Provide the [X, Y] coordinate of the cell's center where the given text is located.  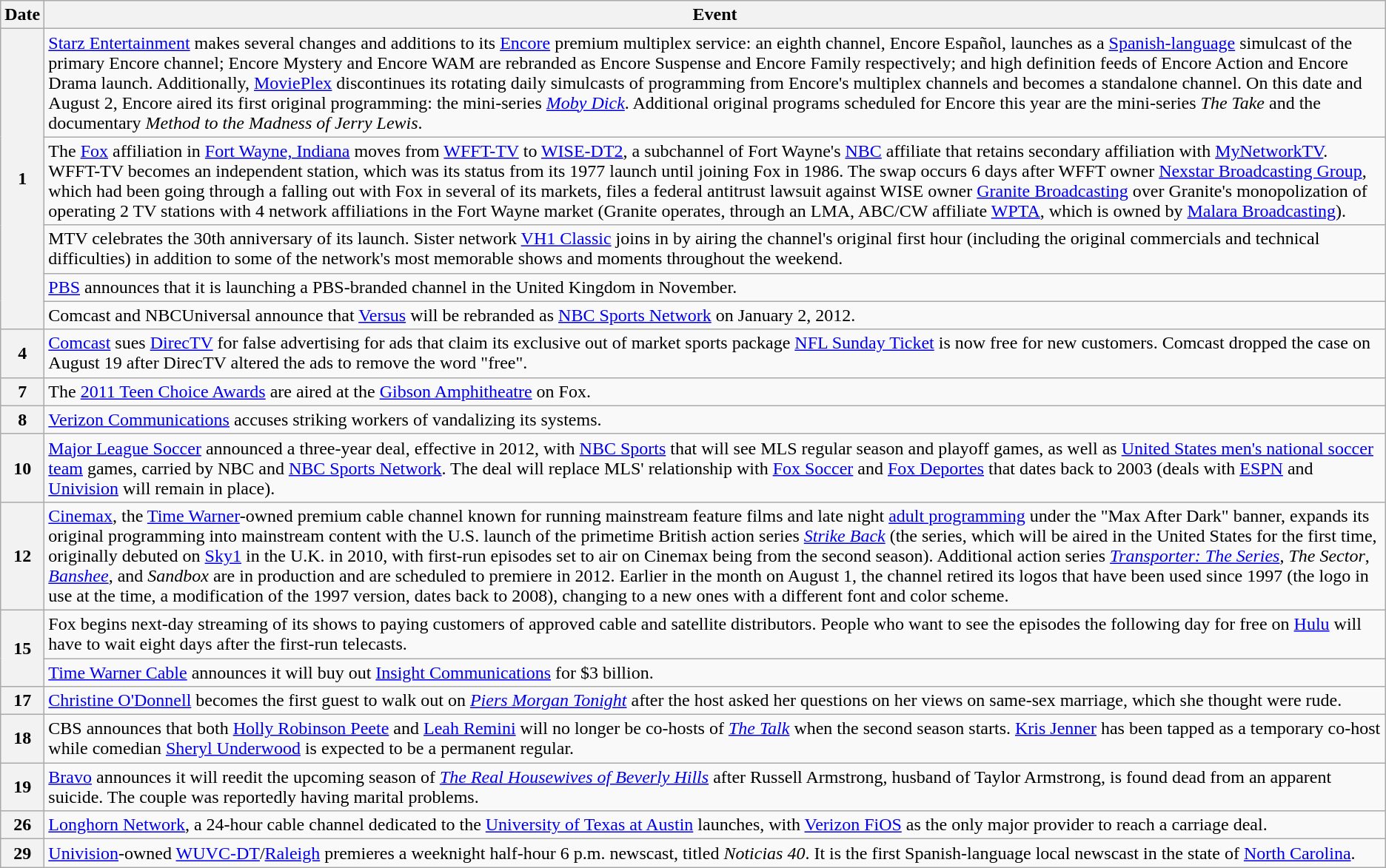
Event [715, 15]
PBS announces that it is launching a PBS-branded channel in the United Kingdom in November. [715, 287]
7 [22, 391]
4 [22, 354]
The 2011 Teen Choice Awards are aired at the Gibson Amphitheatre on Fox. [715, 391]
17 [22, 701]
10 [22, 468]
Comcast and NBCUniversal announce that Versus will be rebranded as NBC Sports Network on January 2, 2012. [715, 315]
19 [22, 787]
8 [22, 420]
1 [22, 179]
15 [22, 648]
12 [22, 556]
18 [22, 739]
Time Warner Cable announces it will buy out Insight Communications for $3 billion. [715, 673]
26 [22, 825]
Verizon Communications accuses striking workers of vandalizing its systems. [715, 420]
Date [22, 15]
29 [22, 853]
